Provide the [x, y] coordinate of the cell's center where the given text is located.  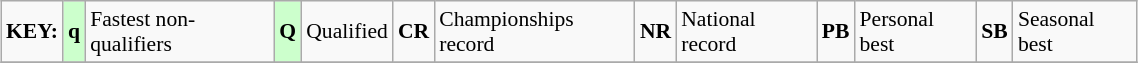
Q [288, 32]
KEY: [32, 32]
q [74, 32]
NR [656, 32]
CR [414, 32]
SB [994, 32]
Qualified [347, 32]
Personal best [916, 32]
PB [836, 32]
National record [746, 32]
Championships record [534, 32]
Fastest non-qualifiers [180, 32]
Seasonal best [1075, 32]
